Capture the cell that displays the provided text and extract its (X, Y) central coordinate. 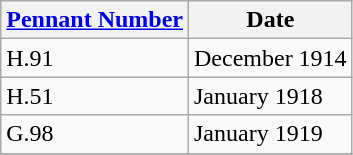
H.51 (95, 96)
December 1914 (270, 58)
Pennant Number (95, 20)
H.91 (95, 58)
January 1919 (270, 134)
January 1918 (270, 96)
Date (270, 20)
G.98 (95, 134)
